Output the [x, y] coordinate of the center of the cell containing the given text.  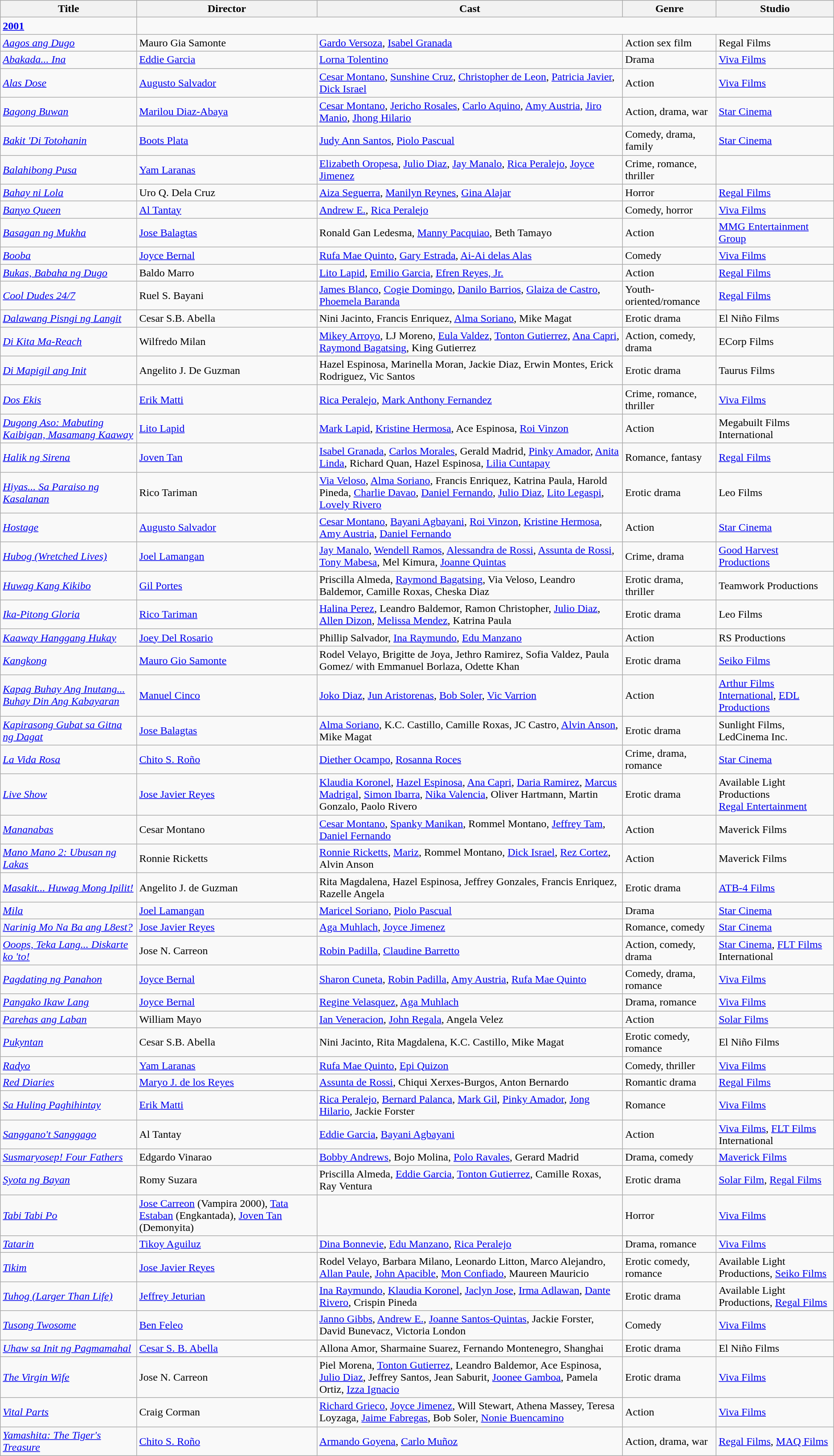
Robin Padilla, Claudine Barretto [470, 950]
Aga Muhlach, Joyce Jimenez [470, 927]
Mikey Arroyo, LJ Moreno, Eula Valdez, Tonton Gutierrez, Ana Capri, Raymond Bagatsing, King Gutierrez [470, 341]
Jay Manalo, Wendell Ramos, Alessandra de Rossi, Assunta de Rossi, Tony Mabesa, Mel Kimura, Joanne Quintas [470, 556]
Lito Lapid, Emilio Garcia, Efren Reyes, Jr. [470, 272]
Comedy, drama, romance [670, 980]
Booba [69, 255]
Ronald Gan Ledesma, Manny Pacquiao, Beth Tamayo [470, 233]
Halik ng Sirena [69, 457]
Hubog (Wretched Lives) [69, 556]
Comedy, drama, family [670, 141]
Teamwork Productions [775, 586]
Vital Parts [69, 1412]
Parehas ang Laban [69, 1019]
Rufa Mae Quinto, Gary Estrada, Ai-Ai delas Alas [470, 255]
Wilfredo Milan [227, 341]
Maryo J. de los Reyes [227, 1082]
The Virgin Wife [69, 1377]
Dina Bonnevie, Edu Manzano, Rica Peralejo [470, 1244]
Tikim [69, 1267]
Romy Suzara [227, 1180]
Hostage [69, 528]
Piel Morena, Tonton Gutierrez, Leandro Baldemor, Ace Espinosa, Julio Diaz, Jeffrey Santos, Jean Saburit, Joonee Gamboa, Pamela Ortiz, Izza Ignacio [470, 1377]
Available Light Productions Regal Entertainment [775, 795]
Manuel Cinco [227, 695]
Cesar Montano, Sunshine Cruz, Christopher de Leon, Patricia Javier, Dick Israel [470, 83]
Bakit 'Di Totohanin [69, 141]
Director [227, 9]
Allona Amor, Sharmaine Suarez, Fernando Montenegro, Shanghai [470, 1348]
Balahibong Pusa [69, 169]
Uro Q. Dela Cruz [227, 193]
Studio [775, 9]
Rodel Velayo, Brigitte de Joya, Jethro Ramirez, Sofia Valdez, Paula Gomez/ with Emmanuel Borlaza, Odette Khan [470, 660]
Craig Corman [227, 1412]
Tusong Twosome [69, 1325]
Megabuilt Films International [775, 429]
Abakada... Ina [69, 60]
William Mayo [227, 1019]
Basagan ng Mukha [69, 233]
Radyo [69, 1065]
Armando Goyena, Carlo Muñoz [470, 1441]
Baldo Marro [227, 272]
Nini Jacinto, Francis Enriquez, Alma Soriano, Mike Magat [470, 319]
Cesar Montano [227, 830]
Diether Ocampo, Rosanna Roces [470, 759]
RS Productions [775, 637]
Pukyntan [69, 1042]
Arthur Films International, EDL Productions [775, 695]
Rufa Mae Quinto, Epi Quizon [470, 1065]
Available Light Productions, Seiko Films [775, 1267]
Dalawang Pisngi ng Langit [69, 319]
Joven Tan [227, 457]
Halina Perez, Leandro Baldemor, Ramon Christopher, Julio Diaz, Allen Dizon, Melissa Mendez, Katrina Paula [470, 614]
Erotic drama, thriller [670, 586]
Tikoy Aguiluz [227, 1244]
Mark Lapid, Kristine Hermosa, Ace Espinosa, Roi Vinzon [470, 429]
Comedy, horror [670, 209]
Cast [470, 9]
Alas Dose [69, 83]
Angelito J. De Guzman [227, 371]
Narinig Mo Na Ba ang L8est? [69, 927]
James Blanco, Cogie Domingo, Danilo Barrios, Glaiza de Castro, Phoemela Baranda [470, 296]
Pagdating ng Panahon [69, 980]
Regine Velasquez, Aga Muhlach [470, 1002]
Jeffrey Jeturian [227, 1296]
Gardo Versoza, Isabel Granada [470, 43]
Bahay ni Lola [69, 193]
Regal Films, MAQ Films [775, 1441]
Bagong Buwan [69, 111]
Syota ng Bayan [69, 1180]
Janno Gibbs, Andrew E., Joanne Santos-Quintas, Jackie Forster, David Bunevacz, Victoria London [470, 1325]
Alma Soriano, K.C. Castillo, Camille Roxas, JC Castro, Alvin Anson, Mike Magat [470, 730]
ECorp Films [775, 341]
Seiko Films [775, 660]
Tatarin [69, 1244]
Crime, drama [670, 556]
Priscilla Almeda, Raymond Bagatsing, Via Veloso, Leandro Baldemor, Camille Roxas, Cheska Diaz [470, 586]
Eddie Garcia, Bayani Agbayani [470, 1134]
Joey Del Rosario [227, 637]
Romance, fantasy [670, 457]
Ian Veneracion, John Regala, Angela Velez [470, 1019]
Star Cinema, FLT Films International [775, 950]
Sa Huling Paghihintay [69, 1105]
Banyo Queen [69, 209]
Available Light Productions, Regal Films [775, 1296]
Solar Film, Regal Films [775, 1180]
Comedy, thriller [670, 1065]
Red Diaries [69, 1082]
ATB-4 Films [775, 888]
Mila [69, 911]
Mauro Gio Samonte [227, 660]
Title [69, 9]
Via Veloso, Alma Soriano, Francis Enriquez, Katrina Paula, Harold Pineda, Charlie Davao, Daniel Fernando, Julio Diaz, Lito Legaspi, Lovely Rivero [470, 492]
Susmaryosep! Four Fathers [69, 1157]
Mano Mano 2: Ubusan ng Lakas [69, 858]
Gil Portes [227, 586]
Hiyas... Sa Paraiso ng Kasalanan [69, 492]
Dos Ekis [69, 399]
Cesar Montano, Bayani Agbayani, Roi Vinzon, Kristine Hermosa, Amy Austria, Daniel Fernando [470, 528]
Di Kita Ma-Reach [69, 341]
Sharon Cuneta, Robin Padilla, Amy Austria, Rufa Mae Quinto [470, 980]
Isabel Granada, Carlos Morales, Gerald Madrid, Pinky Amador, Anita Linda, Richard Quan, Hazel Espinosa, Lilia Cuntapay [470, 457]
Maricel Soriano, Piolo Pascual [470, 911]
Tuhog (Larger Than Life) [69, 1296]
Rodel Velayo, Barbara Milano, Leonardo Litton, Marco Alejandro, Allan Paule, John Apacible, Mon Confiado, Maureen Mauricio [470, 1267]
Youth-oriented/romance [670, 296]
Romance [670, 1105]
Ina Raymundo, Klaudia Koronel, Jaclyn Jose, Irma Adlawan, Dante Rivero, Crispin Pineda [470, 1296]
Rica Peralejo, Mark Anthony Fernandez [470, 399]
Romance, comedy [670, 927]
Cesar Montano, Spanky Manikan, Rommel Montano, Jeffrey Tam, Daniel Fernando [470, 830]
Aiza Seguerra, Manilyn Reynes, Gina Alajar [470, 193]
Pangako Ikaw Lang [69, 1002]
Kapag Buhay Ang Inutang... Buhay Din Ang Kabayaran [69, 695]
Cesar Montano, Jericho Rosales, Carlo Aquino, Amy Austria, Jiro Manio, Jhong Hilario [470, 111]
Bukas, Babaha ng Dugo [69, 272]
Viva Films, FLT Films International [775, 1134]
Drama, comedy [670, 1157]
Edgardo Vinarao [227, 1157]
Joko Diaz, Jun Aristorenas, Bob Soler, Vic Varrion [470, 695]
Genre [670, 9]
Elizabeth Oropesa, Julio Diaz, Jay Manalo, Rica Peralejo, Joyce Jimenez [470, 169]
La Vida Rosa [69, 759]
Huwag Kang Kikibo [69, 586]
Cesar S. B. Abella [227, 1348]
Tabi Tabi Po [69, 1215]
Andrew E., Rica Peralejo [470, 209]
Assunta de Rossi, Chiqui Xerxes-Burgos, Anton Bernardo [470, 1082]
Priscilla Almeda, Eddie Garcia, Tonton Gutierrez, Camille Roxas, Ray Ventura [470, 1180]
Sunlight Films, LedCinema Inc. [775, 730]
Lorna Tolentino [470, 60]
2001 [69, 26]
Solar Films [775, 1019]
Uhaw sa Init ng Pagmamahal [69, 1348]
Angelito J. de Guzman [227, 888]
Marilou Diaz-Abaya [227, 111]
Action sex film [670, 43]
Ben Feleo [227, 1325]
Rica Peralejo, Bernard Palanca, Mark Gil, Pinky Amador, Jong Hilario, Jackie Forster [470, 1105]
Ronnie Ricketts [227, 858]
Lito Lapid [227, 429]
Aagos ang Dugo [69, 43]
Ronnie Ricketts, Mariz, Rommel Montano, Dick Israel, Rez Cortez, Alvin Anson [470, 858]
Dugong Aso: Mabuting Kaibigan, Masamang Kaaway [69, 429]
Good Harvest Productions [775, 556]
Nini Jacinto, Rita Magdalena, K.C. Castillo, Mike Magat [470, 1042]
Taurus Films [775, 371]
Yamashita: The Tiger's Treasure [69, 1441]
Eddie Garcia [227, 60]
Phillip Salvador, Ina Raymundo, Edu Manzano [470, 637]
Kangkong [69, 660]
Rita Magdalena, Hazel Espinosa, Jeffrey Gonzales, Francis Enriquez, Razelle Angela [470, 888]
Hazel Espinosa, Marinella Moran, Jackie Diaz, Erwin Montes, Erick Rodriguez, Vic Santos [470, 371]
Sanggano't Sanggago [69, 1134]
Bobby Andrews, Bojo Molina, Polo Ravales, Gerard Madrid [470, 1157]
Mananabas [69, 830]
Crime, drama, romance [670, 759]
Di Mapigil ang Init [69, 371]
Kaaway Hanggang Hukay [69, 637]
MMG Entertainment Group [775, 233]
Ooops, Teka Lang... Diskarte ko 'to! [69, 950]
Masakit... Huwag Mong Ipilit! [69, 888]
Boots Plata [227, 141]
Judy Ann Santos, Piolo Pascual [470, 141]
Cool Dudes 24/7 [69, 296]
Richard Grieco, Joyce Jimenez, Will Stewart, Athena Massey, Teresa Loyzaga, Jaime Fabregas, Bob Soler, Nonie Buencamino [470, 1412]
Jose Carreon (Vampira 2000), Tata Estaban (Engkantada), Joven Tan (Demonyita) [227, 1215]
Live Show [69, 795]
Mauro Gia Samonte [227, 43]
Ruel S. Bayani [227, 296]
Kapirasong Gubat sa Gitna ng Dagat [69, 730]
Romantic drama [670, 1082]
Ika-Pitong Gloria [69, 614]
